Search for the cell housing the specified text and yield its (X, Y) center coordinate. 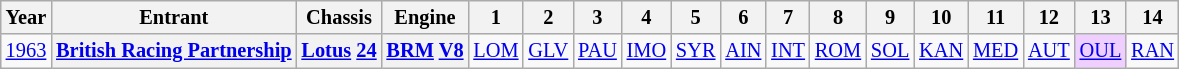
7 (788, 17)
11 (996, 17)
INT (788, 51)
British Racing Partnership (174, 51)
9 (890, 17)
OUL (1101, 51)
6 (743, 17)
ROM (838, 51)
BRM V8 (426, 51)
Entrant (174, 17)
3 (598, 17)
GLV (548, 51)
1 (496, 17)
10 (941, 17)
AIN (743, 51)
1963 (26, 51)
Chassis (338, 17)
2 (548, 17)
Year (26, 17)
LOM (496, 51)
MED (996, 51)
IMO (646, 51)
5 (696, 17)
PAU (598, 51)
13 (1101, 17)
14 (1152, 17)
KAN (941, 51)
AUT (1049, 51)
Lotus 24 (338, 51)
Engine (426, 17)
8 (838, 17)
4 (646, 17)
RAN (1152, 51)
12 (1049, 17)
SYR (696, 51)
SOL (890, 51)
